Search for the cell housing the specified text and yield its [x, y] center coordinate. 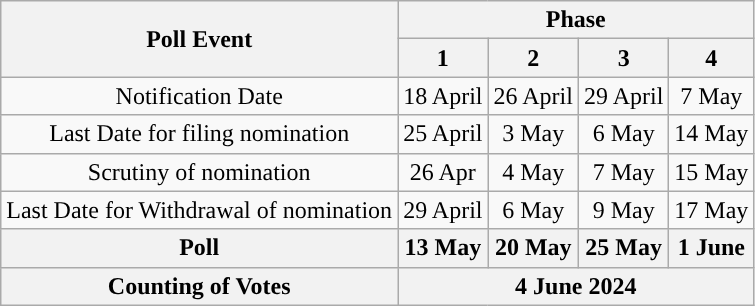
3 [623, 58]
9 May [623, 210]
Phase [576, 20]
26 April [533, 96]
Poll [200, 248]
1 [443, 58]
13 May [443, 248]
Poll Event [200, 39]
4 [712, 58]
4 June 2024 [576, 286]
3 May [533, 134]
Last Date for Withdrawal of nomination [200, 210]
20 May [533, 248]
14 May [712, 134]
4 May [533, 172]
Scrutiny of nomination [200, 172]
18 April [443, 96]
26 Apr [443, 172]
17 May [712, 210]
Notification Date [200, 96]
Counting of Votes [200, 286]
1 June [712, 248]
25 May [623, 248]
25 April [443, 134]
Last Date for filing nomination [200, 134]
15 May [712, 172]
2 [533, 58]
